Return (x, y) of the center of cell containing provided text 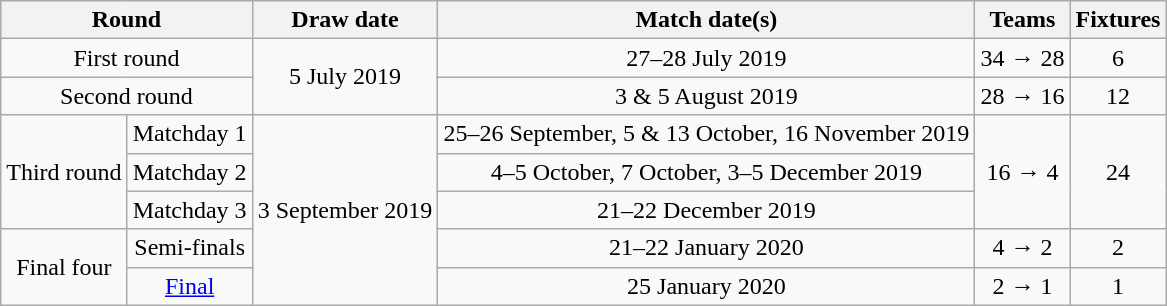
Matchday 2 (190, 172)
21–22 January 2020 (706, 248)
Final four (64, 267)
28 → 16 (1022, 96)
21–22 December 2019 (706, 210)
24 (1118, 172)
2 (1118, 248)
34 → 28 (1022, 58)
3 September 2019 (345, 210)
16 → 4 (1022, 172)
Final (190, 286)
Teams (1022, 20)
Round (126, 20)
6 (1118, 58)
First round (126, 58)
1 (1118, 286)
Fixtures (1118, 20)
25–26 September, 5 & 13 October, 16 November 2019 (706, 134)
Semi-finals (190, 248)
Third round (64, 172)
Matchday 3 (190, 210)
12 (1118, 96)
27–28 July 2019 (706, 58)
Match date(s) (706, 20)
3 & 5 August 2019 (706, 96)
5 July 2019 (345, 77)
Draw date (345, 20)
4 → 2 (1022, 248)
4–5 October, 7 October, 3–5 December 2019 (706, 172)
Second round (126, 96)
2 → 1 (1022, 286)
Matchday 1 (190, 134)
25 January 2020 (706, 286)
